Pinpoint the cell where the given text exists, returning its [x, y] midpoint coordinate. 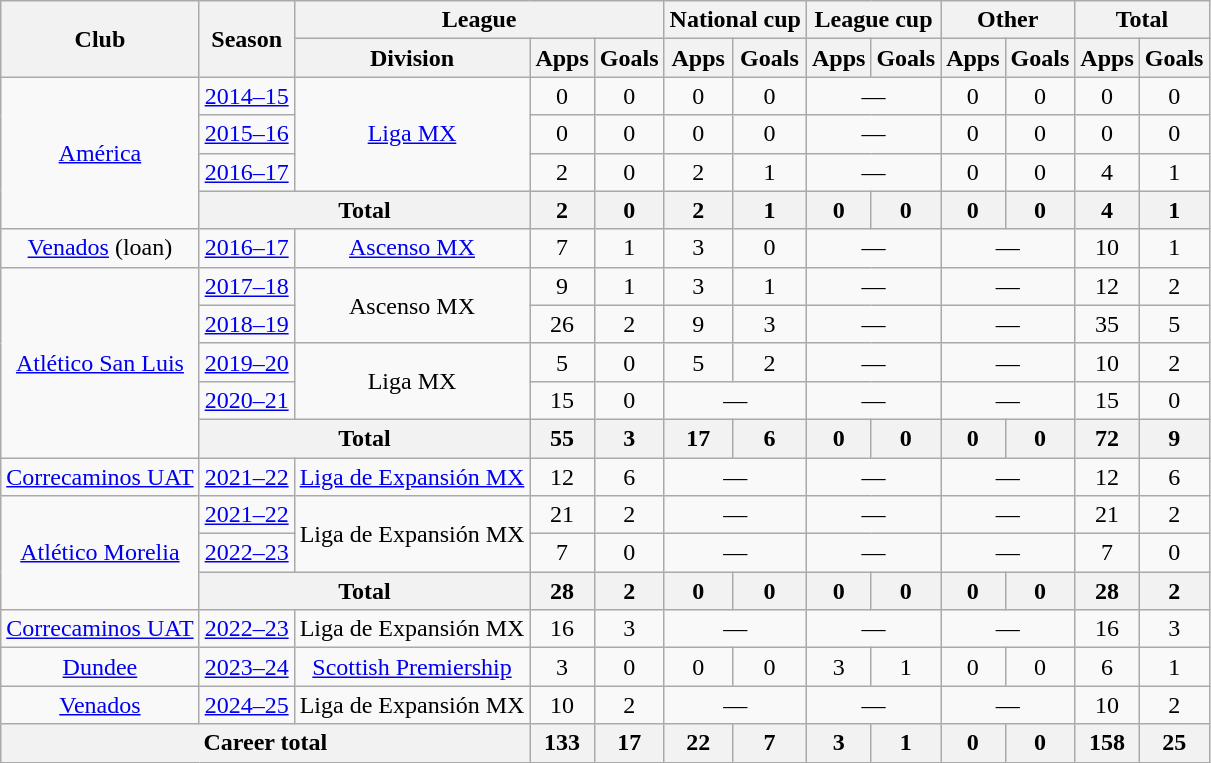
2014–15 [246, 96]
Season [246, 39]
Other [1008, 20]
35 [1107, 324]
55 [562, 438]
Career total [266, 743]
2018–19 [246, 324]
Atlético San Luis [100, 362]
Venados [100, 705]
League [479, 20]
22 [698, 743]
Division [412, 58]
26 [562, 324]
2023–24 [246, 667]
Venados (loan) [100, 248]
2024–25 [246, 705]
Dundee [100, 667]
Club [100, 39]
133 [562, 743]
League cup [873, 20]
América [100, 153]
2015–16 [246, 134]
Scottish Premiership [412, 667]
158 [1107, 743]
National cup [735, 20]
2020–21 [246, 400]
25 [1174, 743]
2017–18 [246, 286]
2019–20 [246, 362]
72 [1107, 438]
Atlético Morelia [100, 553]
